Return the (x, y) coordinate for the center point of the cell that contains the specified text.  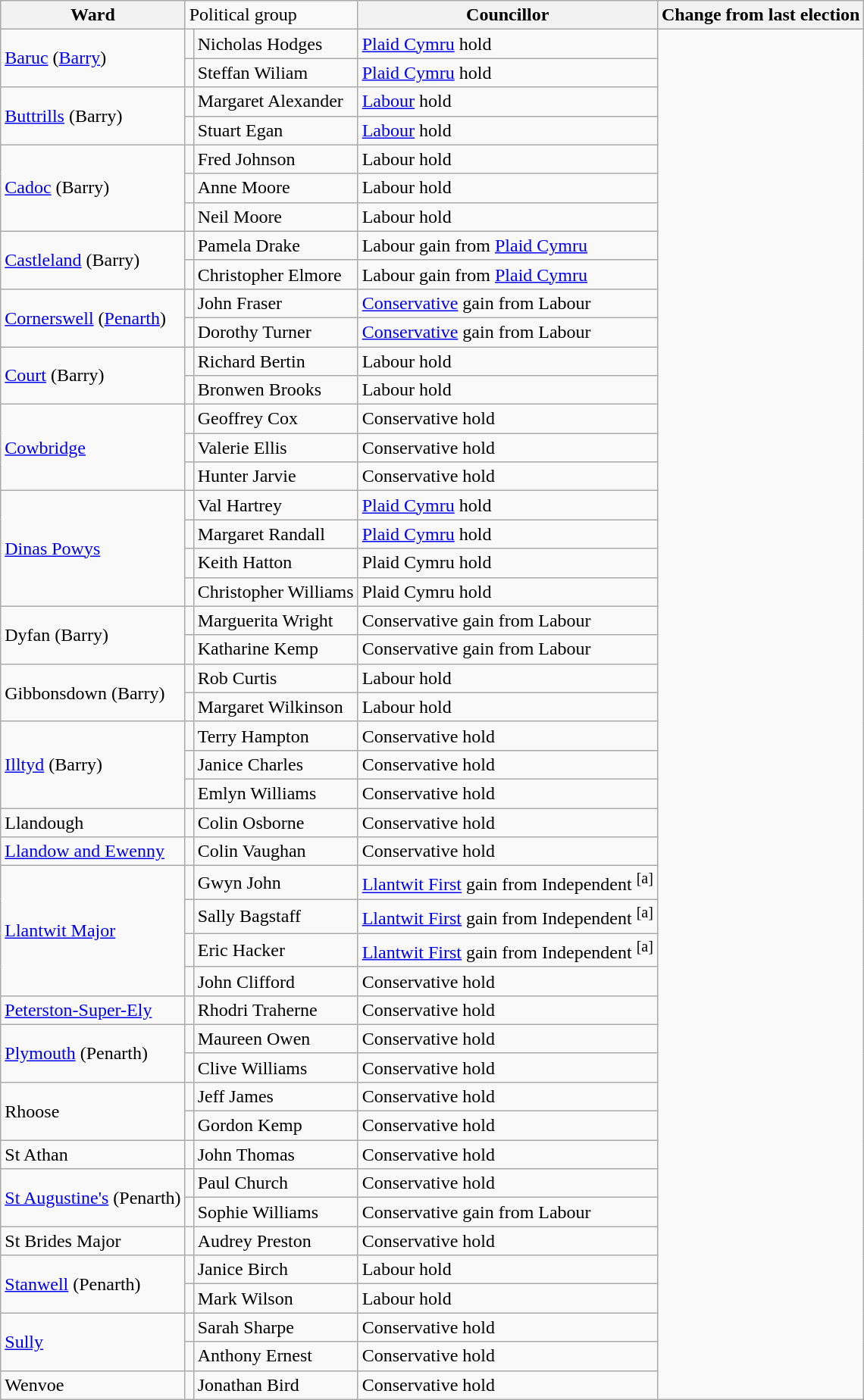
Buttrills (Barry) (92, 116)
Clive Williams (276, 1067)
Steffan Wiliam (276, 73)
Change from last election (761, 15)
Cowbridge (92, 448)
John Clifford (276, 981)
Court (Barry) (92, 376)
Illtyd (Barry) (92, 764)
Colin Osborne (276, 822)
Cornerswell (Penarth) (92, 317)
Stuart Egan (276, 130)
Marguerita Wright (276, 620)
Colin Vaughan (276, 852)
Audrey Preston (276, 1241)
Terry Hampton (276, 736)
Hunter Jarvie (276, 477)
Emlyn Williams (276, 793)
Pamela Drake (276, 245)
Baruc (Barry) (92, 58)
Valerie Ellis (276, 448)
Peterston-Super-Ely (92, 1010)
Anthony Ernest (276, 1356)
Christopher Williams (276, 592)
Llandough (92, 822)
Paul Church (276, 1183)
Christopher Elmore (276, 274)
Political group (271, 15)
Eric Hacker (276, 950)
John Fraser (276, 303)
Geoffrey Cox (276, 419)
Wenvoe (92, 1385)
Llandow and Ewenny (92, 852)
Keith Hatton (276, 563)
Dyfan (Barry) (92, 635)
Cadoc (Barry) (92, 188)
Rhoose (92, 1111)
Margaret Randall (276, 534)
Stanwell (Penarth) (92, 1284)
St Augustine's (Penarth) (92, 1198)
Sophie Williams (276, 1212)
Richard Bertin (276, 361)
Rhodri Traherne (276, 1010)
Mark Wilson (276, 1298)
Sully (92, 1342)
Neil Moore (276, 217)
Dorothy Turner (276, 332)
Janice Charles (276, 764)
Rob Curtis (276, 678)
Gwyn John (276, 883)
Jonathan Bird (276, 1385)
Margaret Wilkinson (276, 707)
St Brides Major (92, 1241)
Llantwit Major (92, 931)
Maureen Owen (276, 1039)
Plymouth (Penarth) (92, 1053)
Jeff James (276, 1097)
Nicholas Hodges (276, 44)
Gordon Kemp (276, 1126)
Dinas Powys (92, 548)
Katharine Kemp (276, 649)
Anne Moore (276, 188)
Castleland (Barry) (92, 260)
Councillor (508, 15)
Sally Bagstaff (276, 917)
Sarah Sharpe (276, 1327)
St Athan (92, 1155)
Ward (92, 15)
Janice Birch (276, 1270)
John Thomas (276, 1155)
Bronwen Brooks (276, 390)
Fred Johnson (276, 159)
Val Hartrey (276, 505)
Gibbonsdown (Barry) (92, 692)
Margaret Alexander (276, 102)
